Output the [x, y] coordinate of the center of the cell containing the given text.  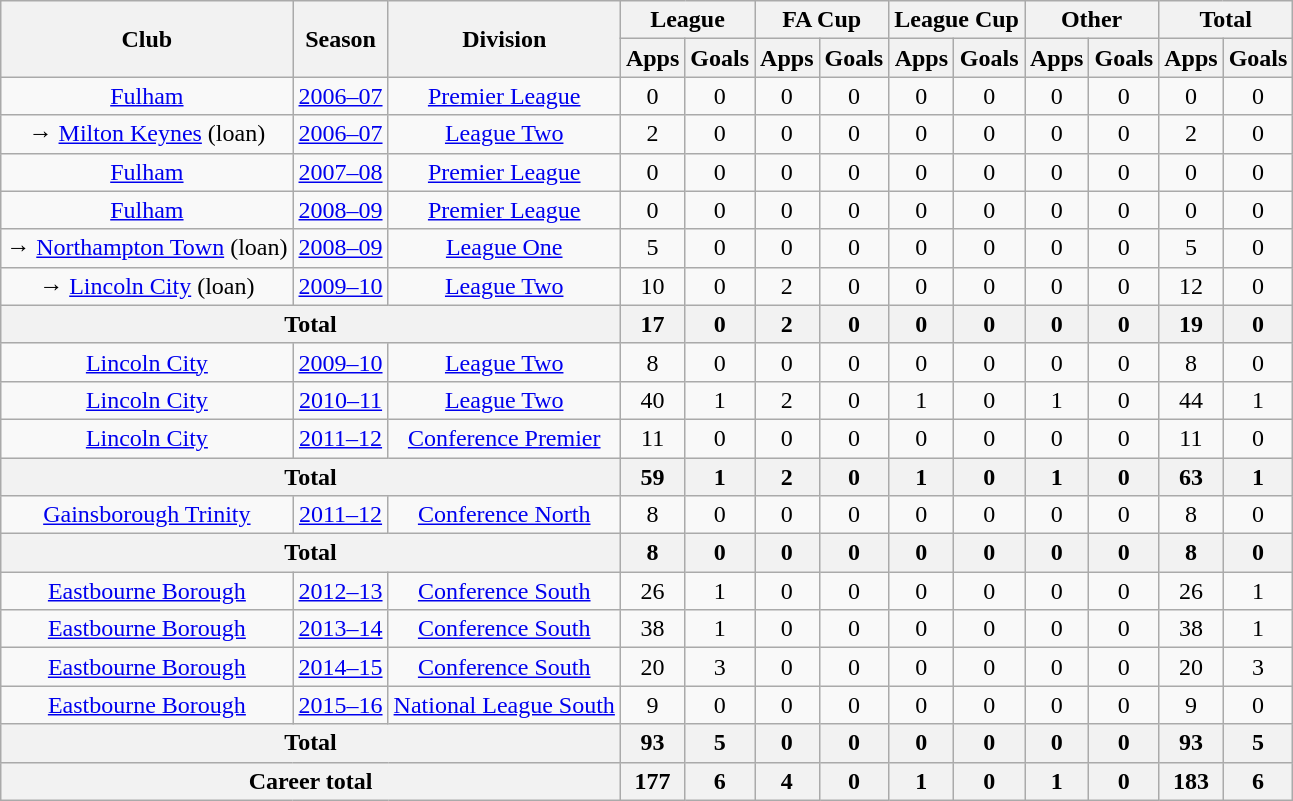
12 [1191, 286]
2014–15 [340, 667]
League One [504, 248]
19 [1191, 324]
→ Lincoln City (loan) [147, 286]
Other [1091, 20]
→ Northampton Town (loan) [147, 248]
League Cup [957, 20]
44 [1191, 400]
Career total [311, 781]
Season [340, 39]
Club [147, 39]
Conference Premier [504, 438]
40 [652, 400]
Division [504, 39]
→ Milton Keynes (loan) [147, 134]
2007–08 [340, 172]
63 [1191, 477]
League [687, 20]
2012–13 [340, 591]
10 [652, 286]
17 [652, 324]
FA Cup [822, 20]
59 [652, 477]
Gainsborough Trinity [147, 515]
2015–16 [340, 705]
183 [1191, 781]
National League South [504, 705]
2010–11 [340, 400]
Conference North [504, 515]
4 [787, 781]
2013–14 [340, 629]
177 [652, 781]
